Return (X, Y) of the center of cell containing provided text 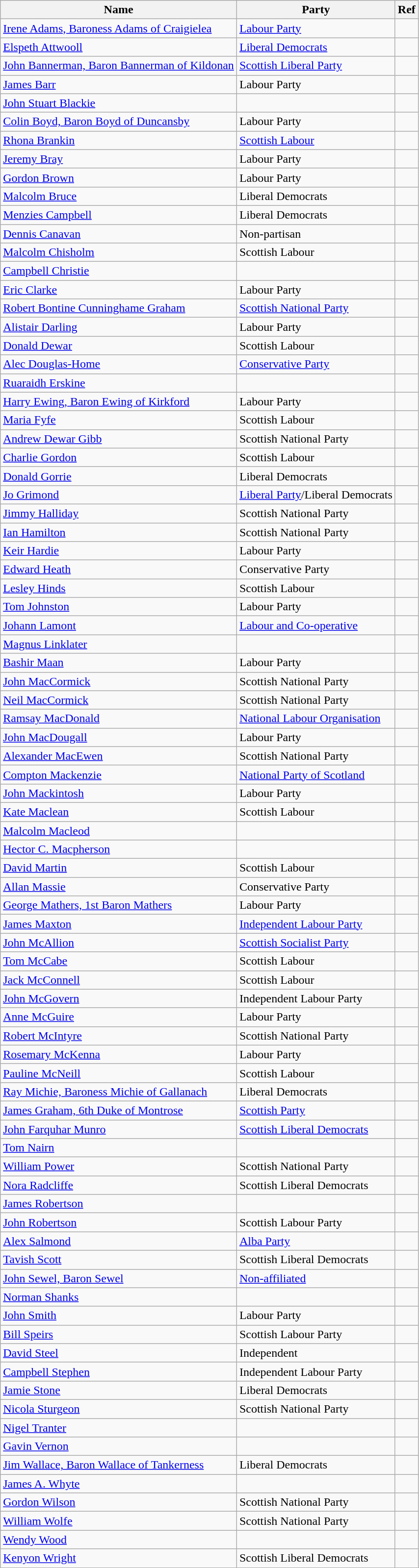
Scottish Party (316, 1110)
James Maxton (119, 924)
Pauline McNeill (119, 1073)
Non-affiliated (316, 1278)
William Wolfe (119, 1521)
William Power (119, 1167)
John Sewel, Baron Sewel (119, 1278)
Norman Shanks (119, 1297)
Wendy Wood (119, 1540)
Andrew Dewar Gibb (119, 439)
Kate Maclean (119, 812)
Ref (406, 10)
David Steel (119, 1353)
Malcolm Chisholm (119, 252)
Ruaraidh Erskine (119, 383)
Rhona Brankin (119, 140)
Donald Dewar (119, 346)
Harry Ewing, Baron Ewing of Kirkford (119, 401)
Jeremy Bray (119, 159)
Alistair Darling (119, 327)
Scottish Socialist Party (316, 943)
Magnus Linklater (119, 644)
Gordon Brown (119, 177)
Robert McIntyre (119, 1036)
George Mathers, 1st Baron Mathers (119, 905)
National Labour Organisation (316, 719)
Tom McCabe (119, 961)
Name (119, 10)
Rosemary McKenna (119, 1054)
John Robertson (119, 1222)
Gavin Vernon (119, 1446)
Lesley Hinds (119, 588)
Jo Grimond (119, 495)
John Stuart Blackie (119, 103)
Hector C. Macpherson (119, 849)
Menzies Campbell (119, 215)
Maria Fyfe (119, 420)
Non-partisan (316, 234)
Ramsay MacDonald (119, 719)
Ian Hamilton (119, 532)
Party (316, 10)
Charlie Gordon (119, 457)
Campbell Christie (119, 271)
Alex Salmond (119, 1241)
Nicola Sturgeon (119, 1409)
Alba Party (316, 1241)
Anne McGuire (119, 1017)
Johann Lamont (119, 625)
Alexander MacEwen (119, 756)
Malcolm Macleod (119, 831)
James Graham, 6th Duke of Montrose (119, 1110)
Campbell Stephen (119, 1371)
James Robertson (119, 1204)
John McGovern (119, 998)
John Farquhar Munro (119, 1129)
Jim Wallace, Baron Wallace of Tankerness (119, 1465)
Neil MacCormick (119, 700)
Elspeth Attwooll (119, 47)
Bill Speirs (119, 1334)
Tom Johnston (119, 607)
Jimmy Halliday (119, 513)
Kenyon Wright (119, 1558)
Ray Michie, Baroness Michie of Gallanach (119, 1092)
National Party of Scotland (316, 774)
Nora Radcliffe (119, 1185)
Edward Heath (119, 570)
Eric Clarke (119, 290)
Tom Nairn (119, 1148)
John MacDougall (119, 737)
Dennis Canavan (119, 234)
Scottish Liberal Party (316, 66)
James A. Whyte (119, 1484)
John Mackintosh (119, 793)
Keir Hardie (119, 551)
John Smith (119, 1316)
Malcolm Bruce (119, 196)
John MacCormick (119, 681)
Jack McConnell (119, 980)
David Martin (119, 868)
Colin Boyd, Baron Boyd of Duncansby (119, 122)
Robert Bontine Cunninghame Graham (119, 308)
Jamie Stone (119, 1390)
Alec Douglas-Home (119, 364)
John McAllion (119, 943)
Independent (316, 1353)
Allan Massie (119, 887)
James Barr (119, 84)
John Bannerman, Baron Bannerman of Kildonan (119, 66)
Bashir Maan (119, 663)
Liberal Party/Liberal Democrats (316, 495)
Compton Mackenzie (119, 774)
Nigel Tranter (119, 1428)
Gordon Wilson (119, 1502)
Donald Gorrie (119, 476)
Labour and Co-operative (316, 625)
Irene Adams, Baroness Adams of Craigielea (119, 28)
Tavish Scott (119, 1260)
